Return the [x, y] coordinate for the center point of the cell that contains the specified text.  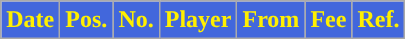
Pos. [86, 20]
From [271, 20]
Ref. [378, 20]
Player [198, 20]
Fee [328, 20]
Date [30, 20]
No. [136, 20]
